From the cell containing the given text, extract its center point as [X, Y] coordinate. 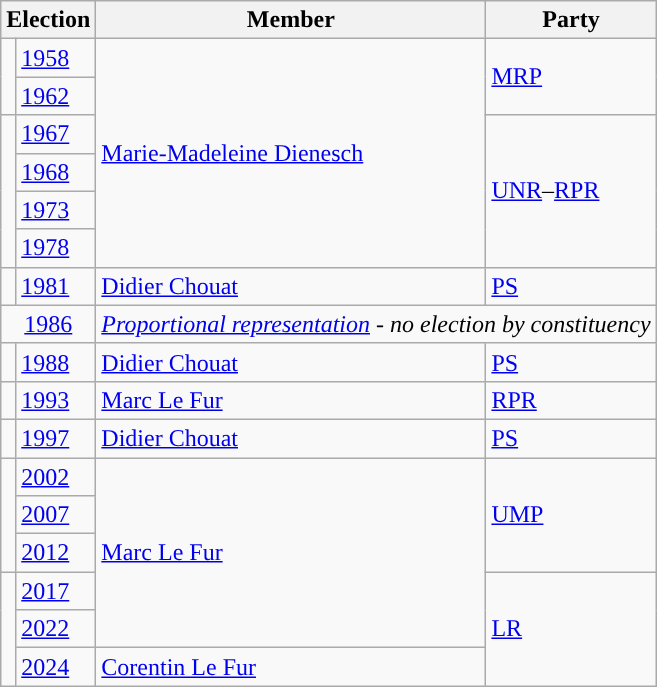
2017 [56, 591]
Corentin Le Fur [291, 667]
1981 [56, 286]
Proportional representation - no election by constituency [376, 324]
Party [571, 20]
1958 [56, 58]
LR [571, 629]
2022 [56, 629]
2002 [56, 477]
1997 [56, 438]
Member [291, 20]
1978 [56, 248]
1962 [56, 96]
UNR–RPR [571, 191]
UMP [571, 515]
1968 [56, 172]
1988 [56, 362]
Election [48, 20]
2007 [56, 515]
1973 [56, 210]
2012 [56, 553]
1967 [56, 134]
Marie-Madeleine Dienesch [291, 153]
1993 [56, 400]
1986 [48, 324]
MRP [571, 77]
2024 [56, 667]
RPR [571, 400]
